Find where the given text appears and provide that cell's center as [X, Y] coordinate. 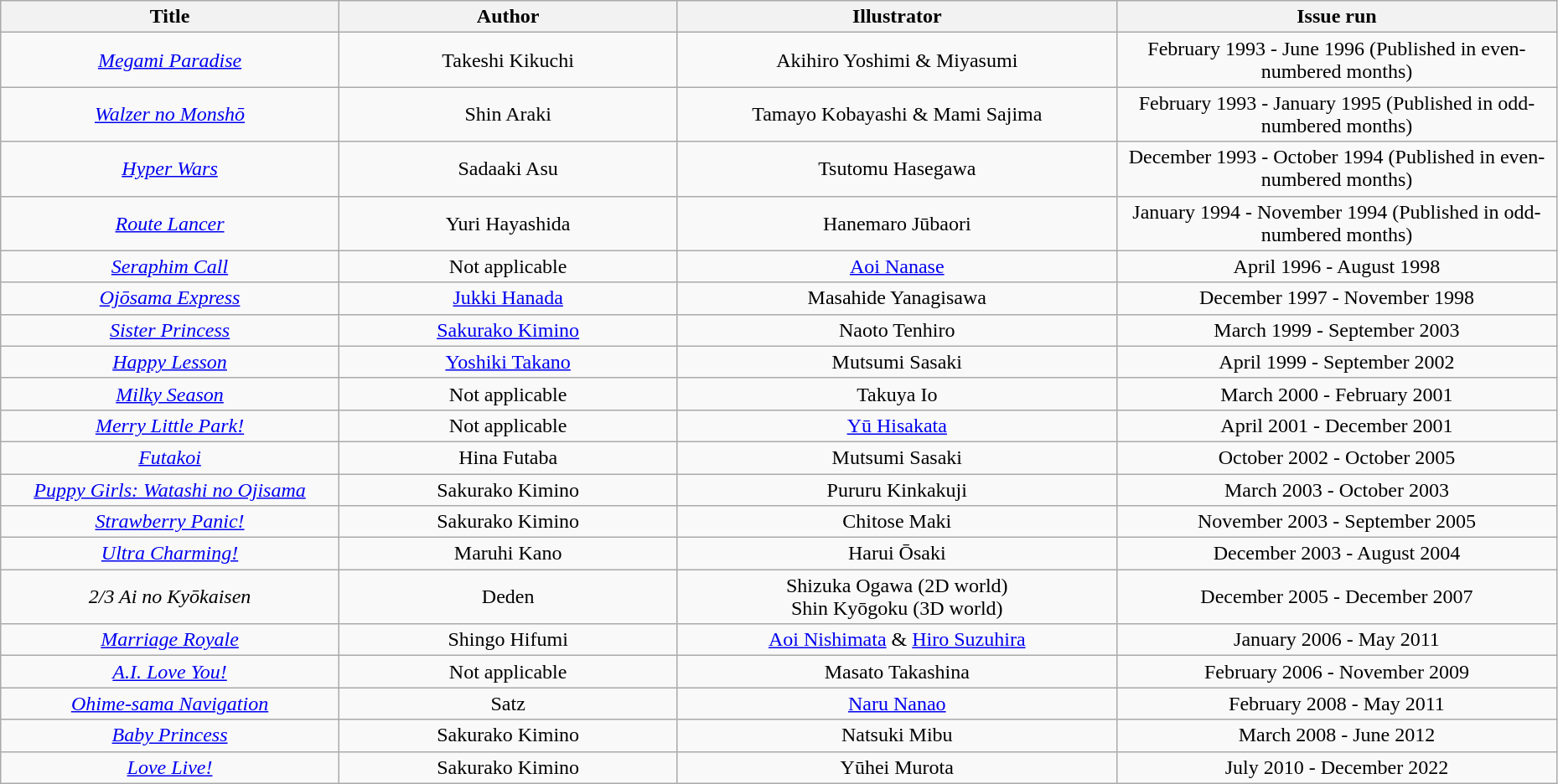
Hina Futaba [508, 457]
Futakoi [170, 457]
Walzer no Monshō [170, 114]
Strawberry Panic! [170, 522]
Aoi Nishimata & Hiro Suzuhira [897, 640]
October 2002 - October 2005 [1338, 457]
Sister Princess [170, 330]
Akihiro Yoshimi & Miyasumi [897, 60]
Jukki Hanada [508, 298]
February 1993 - January 1995 (Published in odd-numbered months) [1338, 114]
Shizuka Ogawa (2D world)Shin Kyōgoku (3D world) [897, 596]
Merry Little Park! [170, 426]
Takuya Io [897, 394]
Aoi Nanase [897, 266]
Ojōsama Express [170, 298]
Yū Hisakata [897, 426]
March 2008 - June 2012 [1338, 735]
Author [508, 17]
April 1996 - August 1998 [1338, 266]
March 2003 - October 2003 [1338, 490]
March 2000 - February 2001 [1338, 394]
Hanemaro Jūbaori [897, 223]
March 1999 - September 2003 [1338, 330]
Takeshi Kikuchi [508, 60]
Tamayo Kobayashi & Mami Sajima [897, 114]
Tsutomu Hasegawa [897, 169]
Puppy Girls: Watashi no Ojisama [170, 490]
Masahide Yanagisawa [897, 298]
Yuri Hayashida [508, 223]
Chitose Maki [897, 522]
Marriage Royale [170, 640]
April 1999 - September 2002 [1338, 362]
December 1993 - October 1994 (Published in even-numbered months) [1338, 169]
Hyper Wars [170, 169]
January 2006 - May 2011 [1338, 640]
Ultra Charming! [170, 554]
Seraphim Call [170, 266]
Yoshiki Takano [508, 362]
Naru Nanao [897, 704]
Baby Princess [170, 735]
A.I. Love You! [170, 672]
November 2003 - September 2005 [1338, 522]
Shingo Hifumi [508, 640]
July 2010 - December 2022 [1338, 767]
Harui Ōsaki [897, 554]
Megami Paradise [170, 60]
December 2005 - December 2007 [1338, 596]
2/3 Ai no Kyōkaisen [170, 596]
January 1994 - November 1994 (Published in odd-numbered months) [1338, 223]
February 1993 - June 1996 (Published in even-numbered months) [1338, 60]
Issue run [1338, 17]
Natsuki Mibu [897, 735]
Ohime-sama Navigation [170, 704]
April 2001 - December 2001 [1338, 426]
Milky Season [170, 394]
Shin Araki [508, 114]
Naoto Tenhiro [897, 330]
Deden [508, 596]
December 1997 - November 1998 [1338, 298]
Masato Takashina [897, 672]
Happy Lesson [170, 362]
Route Lancer [170, 223]
Satz [508, 704]
February 2008 - May 2011 [1338, 704]
Yūhei Murota [897, 767]
Illustrator [897, 17]
Love Live! [170, 767]
Pururu Kinkakuji [897, 490]
December 2003 - August 2004 [1338, 554]
February 2006 - November 2009 [1338, 672]
Maruhi Kano [508, 554]
Sadaaki Asu [508, 169]
Title [170, 17]
